Find where the given text appears and provide that cell's center as (x, y) coordinate. 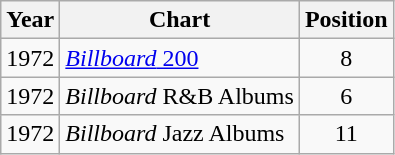
11 (346, 134)
Year (30, 20)
8 (346, 58)
6 (346, 96)
Billboard R&B Albums (180, 96)
Billboard 200 (180, 58)
Chart (180, 20)
Position (346, 20)
Billboard Jazz Albums (180, 134)
